Search for the cell housing the specified text and yield its (x, y) center coordinate. 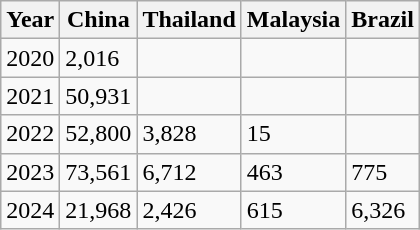
2021 (30, 96)
615 (293, 210)
463 (293, 172)
6,326 (383, 210)
2020 (30, 58)
3,828 (189, 134)
775 (383, 172)
73,561 (98, 172)
50,931 (98, 96)
2,016 (98, 58)
2,426 (189, 210)
Year (30, 20)
21,968 (98, 210)
China (98, 20)
6,712 (189, 172)
Brazil (383, 20)
Malaysia (293, 20)
Thailand (189, 20)
2022 (30, 134)
52,800 (98, 134)
2023 (30, 172)
15 (293, 134)
2024 (30, 210)
